Provide the (x, y) coordinate of the cell's center where the given text is located.  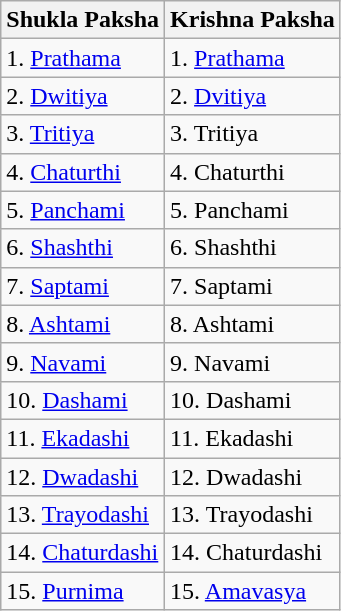
2. Dwitiya (83, 96)
2. Dvitiya (253, 96)
15. Purnima (83, 591)
Shukla Paksha (83, 20)
Krishna Paksha (253, 20)
15. Amavasya (253, 591)
